Locate the cell with the specified text and output its [x, y] center coordinate. 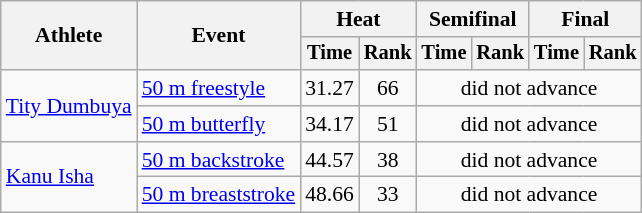
Semifinal [473, 19]
34.17 [330, 124]
33 [388, 195]
50 m backstroke [219, 160]
51 [388, 124]
48.66 [330, 195]
50 m freestyle [219, 88]
50 m butterfly [219, 124]
Kanu Isha [69, 178]
50 m breaststroke [219, 195]
Heat [358, 19]
Athlete [69, 36]
31.27 [330, 88]
44.57 [330, 160]
Event [219, 36]
38 [388, 160]
Final [585, 19]
Tity Dumbuya [69, 106]
66 [388, 88]
